Detect which cell encompasses the target text, then output its [x, y] center coordinate. 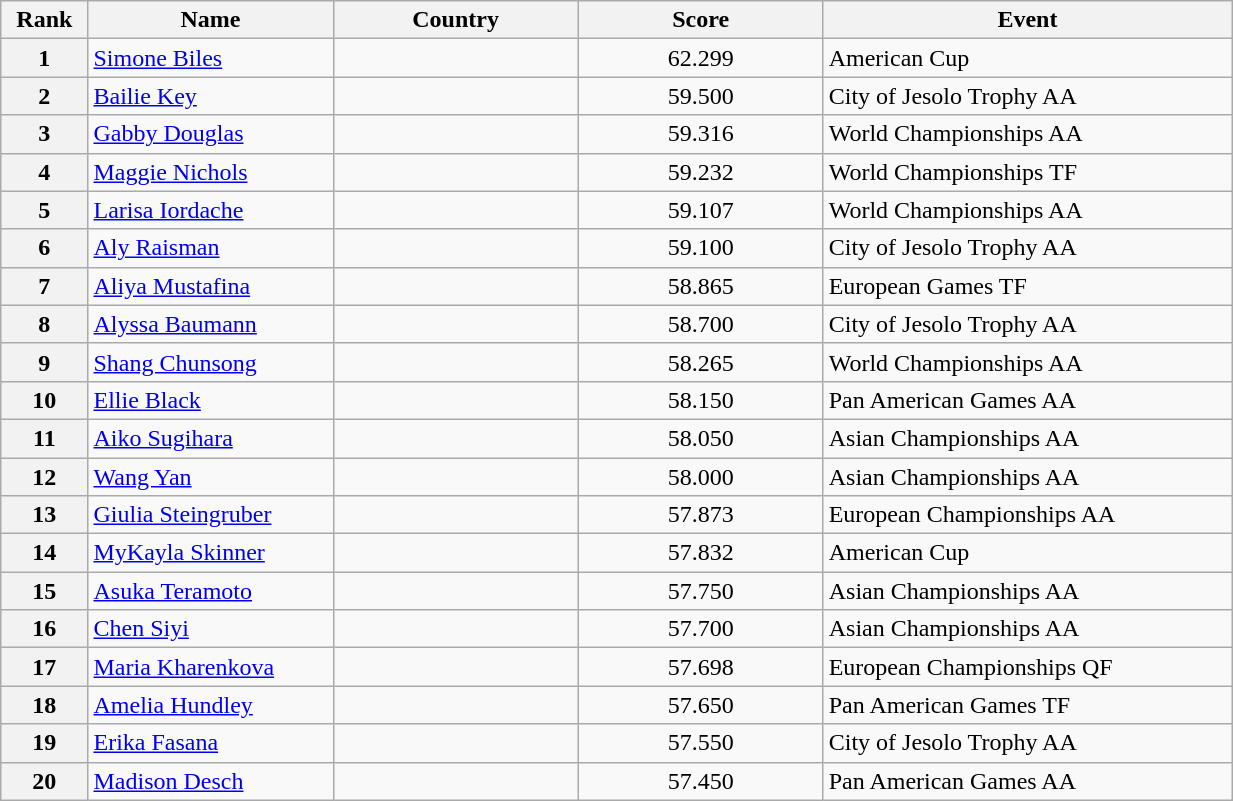
59.107 [700, 210]
Shang Chunsong [210, 362]
13 [44, 515]
57.750 [700, 591]
57.698 [700, 667]
European Championships QF [1027, 667]
57.832 [700, 553]
57.550 [700, 743]
Larisa Iordache [210, 210]
Aliya Mustafina [210, 286]
Asuka Teramoto [210, 591]
7 [44, 286]
62.299 [700, 58]
Aiko Sugihara [210, 438]
11 [44, 438]
59.500 [700, 96]
World Championships TF [1027, 172]
17 [44, 667]
15 [44, 591]
Giulia Steingruber [210, 515]
Maggie Nichols [210, 172]
Pan American Games TF [1027, 705]
Aly Raisman [210, 248]
Rank [44, 20]
Madison Desch [210, 781]
18 [44, 705]
57.450 [700, 781]
1 [44, 58]
5 [44, 210]
Score [700, 20]
Simone Biles [210, 58]
Gabby Douglas [210, 134]
Wang Yan [210, 477]
MyKayla Skinner [210, 553]
Country [456, 20]
Chen Siyi [210, 629]
57.700 [700, 629]
20 [44, 781]
16 [44, 629]
12 [44, 477]
58.700 [700, 324]
57.873 [700, 515]
59.316 [700, 134]
Ellie Black [210, 400]
58.865 [700, 286]
59.100 [700, 248]
6 [44, 248]
58.050 [700, 438]
3 [44, 134]
8 [44, 324]
14 [44, 553]
58.000 [700, 477]
58.150 [700, 400]
10 [44, 400]
Event [1027, 20]
European Games TF [1027, 286]
Bailie Key [210, 96]
Alyssa Baumann [210, 324]
58.265 [700, 362]
Maria Kharenkova [210, 667]
19 [44, 743]
9 [44, 362]
Amelia Hundley [210, 705]
59.232 [700, 172]
Name [210, 20]
57.650 [700, 705]
Erika Fasana [210, 743]
European Championships AA [1027, 515]
2 [44, 96]
4 [44, 172]
